Determine the (X, Y) coordinate at the center of the cell enclosing the given text.  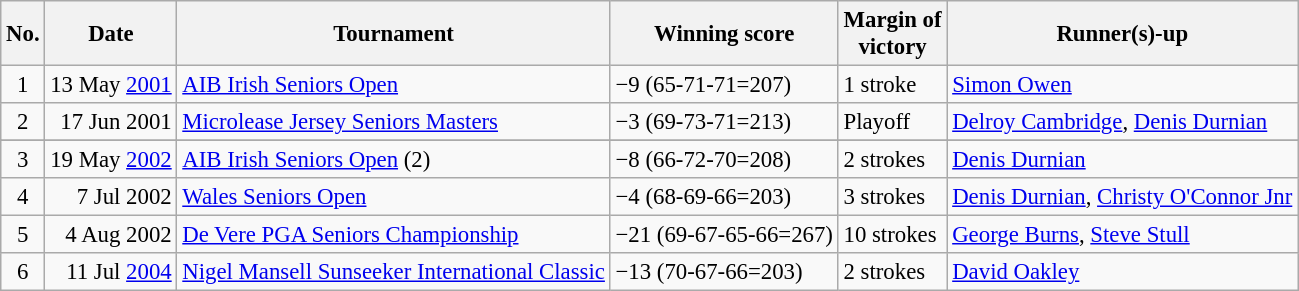
2 strokes (892, 160)
−4 (68-69-66=203) (724, 197)
−9 (65-71-71=207) (724, 85)
−21 (69-67-65-66=267) (724, 235)
Wales Seniors Open (394, 197)
George Burns, Steve Stull (1122, 235)
No. (23, 34)
Date (111, 34)
Denis Durnian, Christy O'Connor Jnr (1122, 197)
Playoff (892, 122)
Simon Owen (1122, 85)
Runner(s)-up (1122, 34)
AIB Irish Seniors Open (2) (394, 160)
3 (23, 160)
5 (23, 235)
13 May 2001 (111, 85)
Winning score (724, 34)
10 strokes (892, 235)
19 May 2002 (111, 160)
7 Jul 2002 (111, 197)
AIB Irish Seniors Open (394, 85)
Delroy Cambridge, Denis Durnian (1122, 122)
2 (23, 122)
Margin ofvictory (892, 34)
1 stroke (892, 85)
Tournament (394, 34)
4 (23, 197)
De Vere PGA Seniors Championship (394, 235)
Microlease Jersey Seniors Masters (394, 122)
−3 (69-73-71=213) (724, 122)
4 Aug 2002 (111, 235)
−8 (66-72-70=208) (724, 160)
3 strokes (892, 197)
Denis Durnian (1122, 160)
17 Jun 2001 (111, 122)
1 (23, 85)
